Search for the cell housing the specified text and yield its (X, Y) center coordinate. 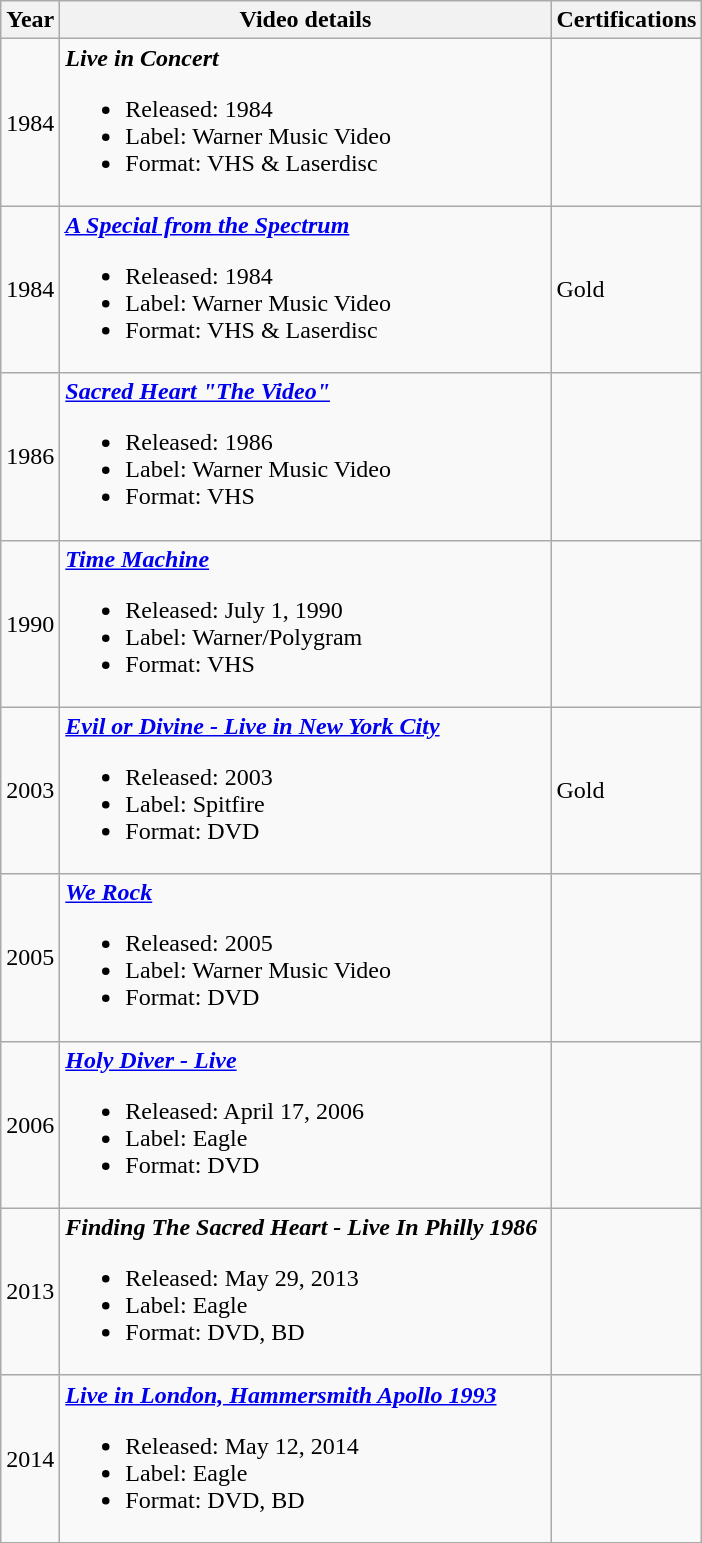
2003 (30, 790)
1986 (30, 456)
2014 (30, 1458)
2013 (30, 1292)
A Special from the SpectrumReleased: 1984Label: Warner Music VideoFormat: VHS & Laserdisc (306, 290)
Year (30, 20)
Evil or Divine - Live in New York CityReleased: 2003Label: SpitfireFormat: DVD (306, 790)
Holy Diver - LiveReleased: April 17, 2006Label: EagleFormat: DVD (306, 1124)
2005 (30, 958)
1990 (30, 624)
Sacred Heart "The Video"Released: 1986Label: Warner Music VideoFormat: VHS (306, 456)
Live in ConcertReleased: 1984Label: Warner Music VideoFormat: VHS & Laserdisc (306, 122)
Finding The Sacred Heart - Live In Philly 1986Released: May 29, 2013Label: EagleFormat: DVD, BD (306, 1292)
We RockReleased: 2005Label: Warner Music VideoFormat: DVD (306, 958)
Time MachineReleased: July 1, 1990Label: Warner/PolygramFormat: VHS (306, 624)
Video details (306, 20)
Certifications (626, 20)
Live in London, Hammersmith Apollo 1993Released: May 12, 2014Label: EagleFormat: DVD, BD (306, 1458)
2006 (30, 1124)
